Output the [x, y] coordinate of the center of the cell containing the given text.  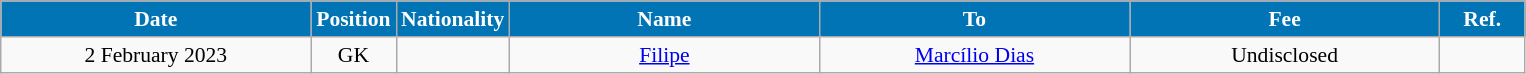
Undisclosed [1285, 55]
2 February 2023 [156, 55]
Position [354, 19]
Nationality [452, 19]
Filipe [664, 55]
Fee [1285, 19]
Marcílio Dias [974, 55]
To [974, 19]
Ref. [1482, 19]
Name [664, 19]
GK [354, 55]
Date [156, 19]
